Provide the (x, y) coordinate of the cell's center where the given text is located.  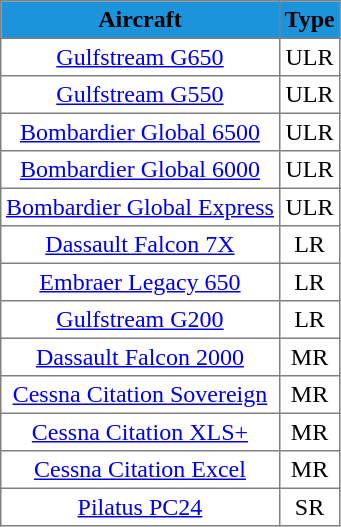
Aircraft (140, 20)
Pilatus PC24 (140, 507)
Dassault Falcon 2000 (140, 357)
Cessna Citation Excel (140, 470)
Gulfstream G650 (140, 57)
Type (310, 20)
Bombardier Global 6000 (140, 170)
Dassault Falcon 7X (140, 245)
Cessna Citation XLS+ (140, 432)
Bombardier Global 6500 (140, 132)
Cessna Citation Sovereign (140, 395)
Gulfstream G550 (140, 95)
Embraer Legacy 650 (140, 282)
Bombardier Global Express (140, 207)
SR (310, 507)
Gulfstream G200 (140, 320)
